Return [X, Y] of the center of cell containing provided text 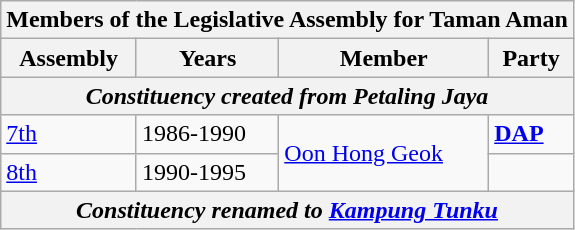
DAP [532, 134]
7th [69, 134]
1986-1990 [207, 134]
Members of the Legislative Assembly for Taman Aman [288, 20]
Years [207, 58]
Oon Hong Geok [384, 153]
Party [532, 58]
Assembly [69, 58]
8th [69, 172]
Constituency renamed to Kampung Tunku [288, 210]
Member [384, 58]
1990-1995 [207, 172]
Constituency created from Petaling Jaya [288, 96]
